Detect which cell encompasses the target text, then output its [x, y] center coordinate. 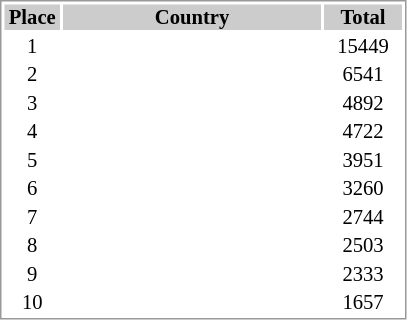
9 [32, 274]
7 [32, 217]
Country [192, 17]
1657 [363, 303]
4722 [363, 131]
2503 [363, 245]
3260 [363, 189]
3 [32, 103]
2744 [363, 217]
6541 [363, 75]
15449 [363, 46]
4 [32, 131]
2 [32, 75]
2333 [363, 274]
1 [32, 46]
5 [32, 160]
4892 [363, 103]
6 [32, 189]
3951 [363, 160]
8 [32, 245]
10 [32, 303]
Total [363, 17]
Place [32, 17]
